Extract the (X, Y) coordinate from the center of the cell holding the provided text.  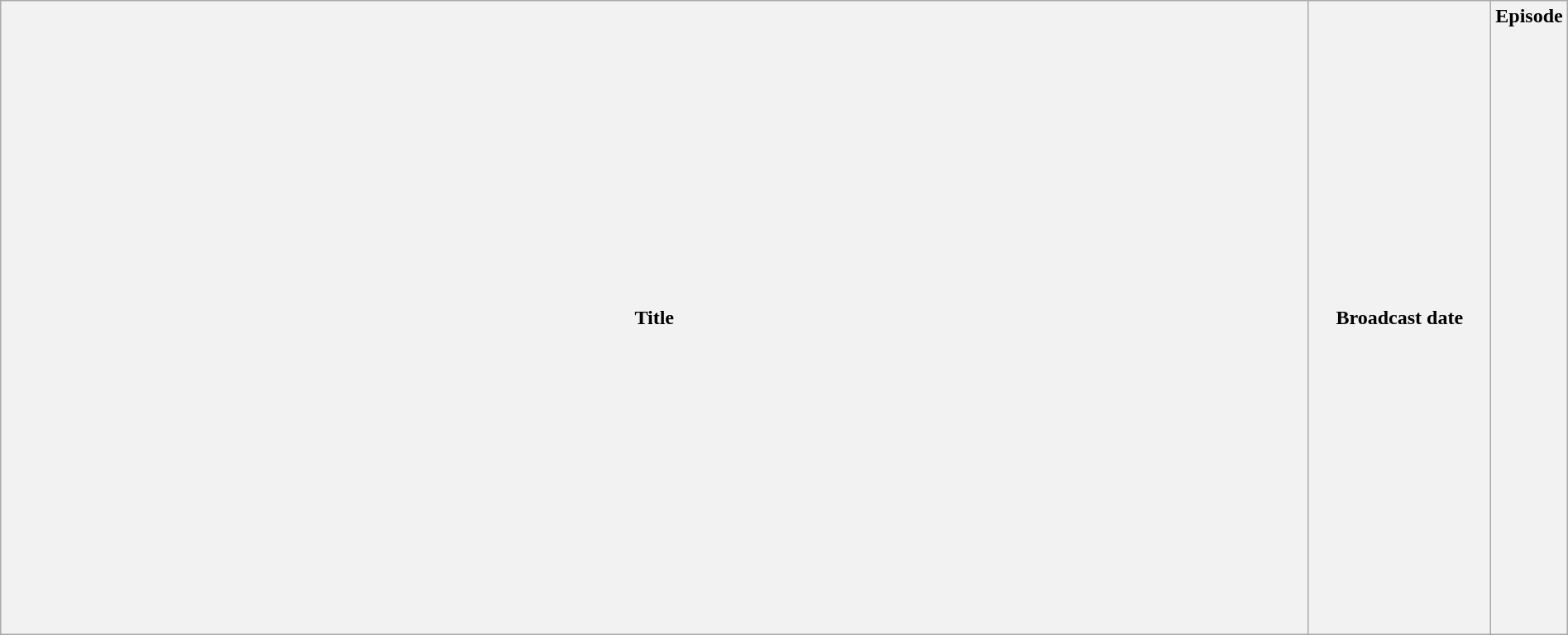
Episode (1529, 317)
Title (655, 317)
Broadcast date (1399, 317)
